Output the [X, Y] coordinate of the center of the cell containing the given text.  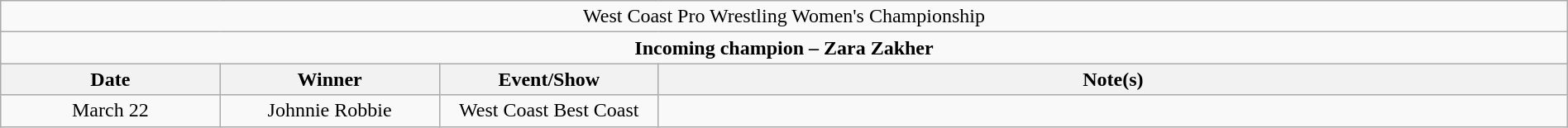
Event/Show [549, 79]
Johnnie Robbie [329, 111]
Note(s) [1113, 79]
Winner [329, 79]
West Coast Pro Wrestling Women's Championship [784, 17]
Date [111, 79]
West Coast Best Coast [549, 111]
March 22 [111, 111]
Incoming champion – Zara Zakher [784, 48]
